Return (X, Y) of the center of cell containing provided text 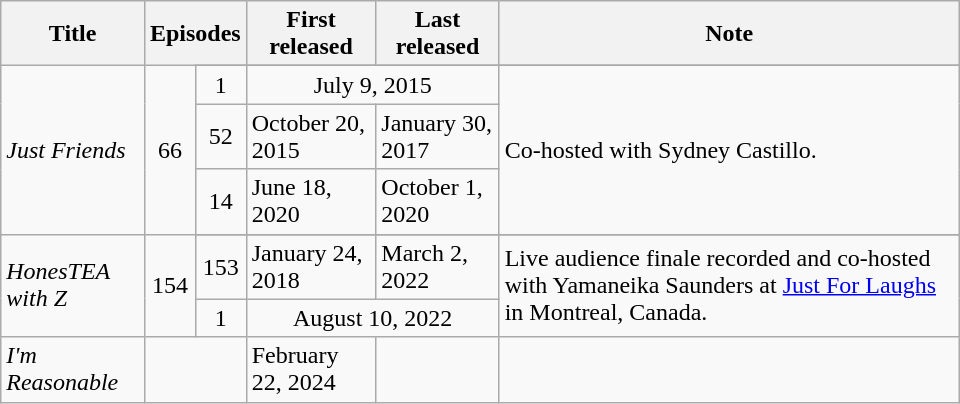
Episodes (195, 34)
First released (311, 34)
Note (729, 34)
153 (220, 266)
March 2, 2022 (438, 266)
January 30, 2017 (438, 136)
I'm Reasonable (73, 370)
154 (170, 286)
June 18, 2020 (311, 202)
14 (220, 202)
Last released (438, 34)
Live audience finale recorded and co-hosted with Yamaneika Saunders at Just For Laughs in Montreal, Canada. (729, 286)
January 24, 2018 (311, 266)
66 (170, 150)
52 (220, 136)
February 22, 2024 (311, 370)
July 9, 2015 (372, 85)
HonesTEA with Z (73, 286)
August 10, 2022 (372, 318)
Just Friends (73, 150)
Title (73, 34)
October 20, 2015 (311, 136)
Co-hosted with Sydney Castillo. (729, 150)
October 1, 2020 (438, 202)
